Capture the cell that displays the provided text and extract its [x, y] central coordinate. 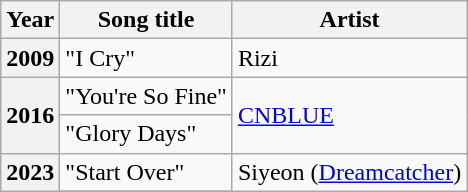
"You're So Fine" [146, 96]
Rizi [349, 58]
"Start Over" [146, 172]
Song title [146, 20]
Siyeon (Dreamcatcher) [349, 172]
"I Cry" [146, 58]
"Glory Days" [146, 134]
CNBLUE [349, 115]
2016 [30, 115]
2023 [30, 172]
Year [30, 20]
Artist [349, 20]
2009 [30, 58]
